Pinpoint the cell where the given text exists, returning its (X, Y) midpoint coordinate. 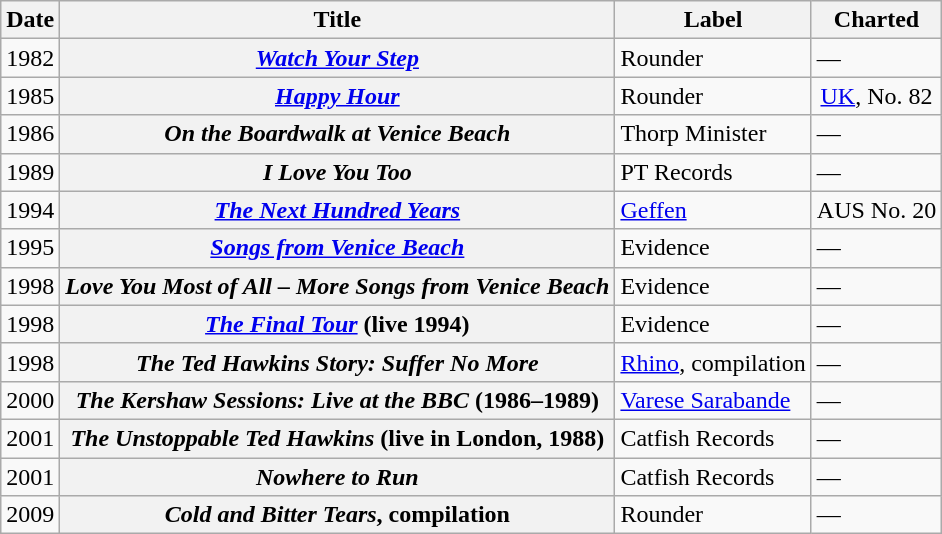
Happy Hour (338, 96)
Watch Your Step (338, 58)
The Kershaw Sessions: Live at the BBC (1986–1989) (338, 400)
2000 (30, 400)
1995 (30, 248)
1989 (30, 172)
1986 (30, 134)
Rhino, compilation (713, 362)
1994 (30, 210)
1985 (30, 96)
The Next Hundred Years (338, 210)
Thorp Minister (713, 134)
Nowhere to Run (338, 477)
Label (713, 20)
2009 (30, 515)
On the Boardwalk at Venice Beach (338, 134)
PT Records (713, 172)
The Unstoppable Ted Hawkins (live in London, 1988) (338, 438)
1982 (30, 58)
Varese Sarabande (713, 400)
UK, No. 82 (876, 96)
I Love You Too (338, 172)
The Final Tour (live 1994) (338, 324)
Date (30, 20)
Love You Most of All – More Songs from Venice Beach (338, 286)
Title (338, 20)
The Ted Hawkins Story: Suffer No More (338, 362)
Songs from Venice Beach (338, 248)
Charted (876, 20)
AUS No. 20 (876, 210)
Cold and Bitter Tears, compilation (338, 515)
Geffen (713, 210)
